Identify which cell holds the provided text, then report its (x, y) central coordinate. 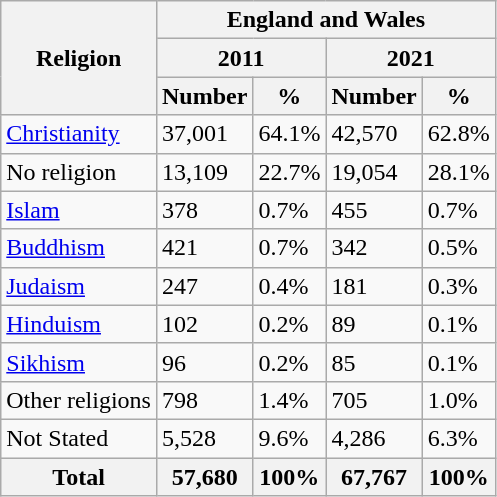
1.4% (290, 400)
No religion (79, 172)
2011 (240, 58)
102 (204, 324)
0.4% (290, 286)
2021 (410, 58)
Total (79, 477)
0.5% (458, 248)
13,109 (204, 172)
798 (204, 400)
1.0% (458, 400)
Judaism (79, 286)
Buddhism (79, 248)
28.1% (458, 172)
37,001 (204, 134)
9.6% (290, 438)
455 (374, 210)
4,286 (374, 438)
42,570 (374, 134)
Christianity (79, 134)
705 (374, 400)
64.1% (290, 134)
247 (204, 286)
89 (374, 324)
67,767 (374, 477)
96 (204, 362)
19,054 (374, 172)
342 (374, 248)
Not Stated (79, 438)
22.7% (290, 172)
Islam (79, 210)
421 (204, 248)
57,680 (204, 477)
Other religions (79, 400)
85 (374, 362)
England and Wales (326, 20)
6.3% (458, 438)
Hinduism (79, 324)
Sikhism (79, 362)
378 (204, 210)
181 (374, 286)
Religion (79, 58)
62.8% (458, 134)
0.3% (458, 286)
5,528 (204, 438)
